Provide the (x, y) coordinate of the cell's center where the given text is located.  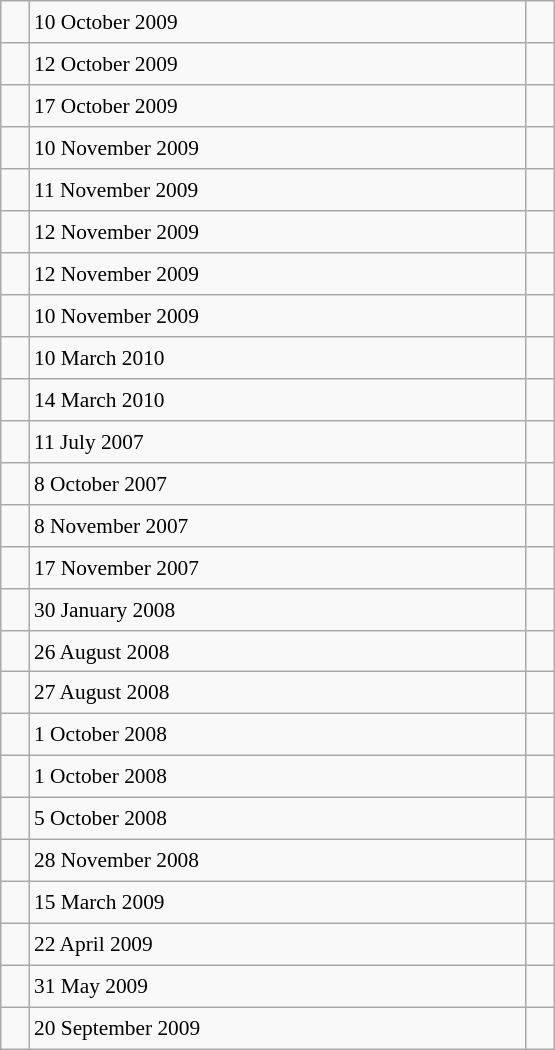
14 March 2010 (278, 399)
12 October 2009 (278, 64)
30 January 2008 (278, 609)
17 November 2007 (278, 567)
15 March 2009 (278, 903)
10 October 2009 (278, 22)
8 October 2007 (278, 483)
20 September 2009 (278, 1028)
11 November 2009 (278, 190)
26 August 2008 (278, 651)
10 March 2010 (278, 358)
28 November 2008 (278, 861)
17 October 2009 (278, 106)
27 August 2008 (278, 693)
22 April 2009 (278, 945)
8 November 2007 (278, 525)
31 May 2009 (278, 986)
11 July 2007 (278, 441)
5 October 2008 (278, 819)
